Pinpoint the cell where the given text exists, returning its (x, y) midpoint coordinate. 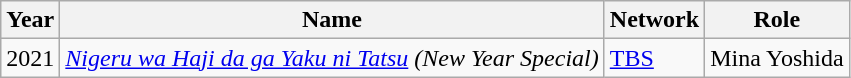
Name (332, 20)
Role (777, 20)
Network (654, 20)
Nigeru wa Haji da ga Yaku ni Tatsu (New Year Special) (332, 58)
TBS (654, 58)
Year (30, 20)
2021 (30, 58)
Mina Yoshida (777, 58)
